Extract the (x, y) coordinate from the center of the cell holding the provided text.  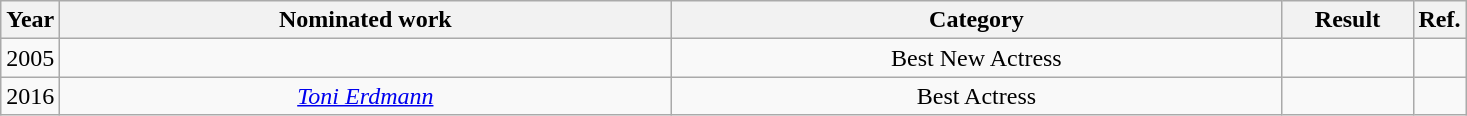
Category (976, 20)
Ref. (1440, 20)
2016 (30, 96)
Year (30, 20)
Result (1348, 20)
Toni Erdmann (366, 96)
Best New Actress (976, 58)
Best Actress (976, 96)
2005 (30, 58)
Nominated work (366, 20)
